Extract the (x, y) coordinate from the center of the cell holding the provided text.  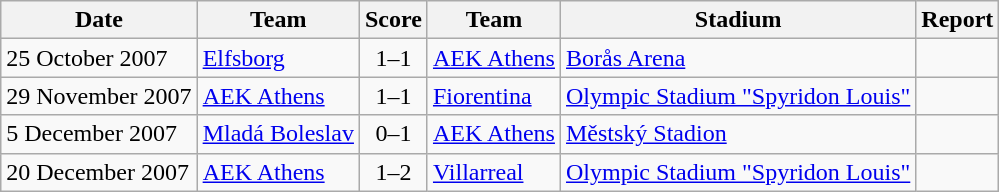
20 December 2007 (99, 172)
5 December 2007 (99, 134)
29 November 2007 (99, 96)
Mladá Boleslav (278, 134)
Fiorentina (494, 96)
1–2 (393, 172)
Borås Arena (738, 58)
25 October 2007 (99, 58)
Městský Stadion (738, 134)
Villarreal (494, 172)
Report (958, 20)
0–1 (393, 134)
Elfsborg (278, 58)
Score (393, 20)
Stadium (738, 20)
Date (99, 20)
